Determine the (x, y) coordinate at the center of the cell enclosing the given text.  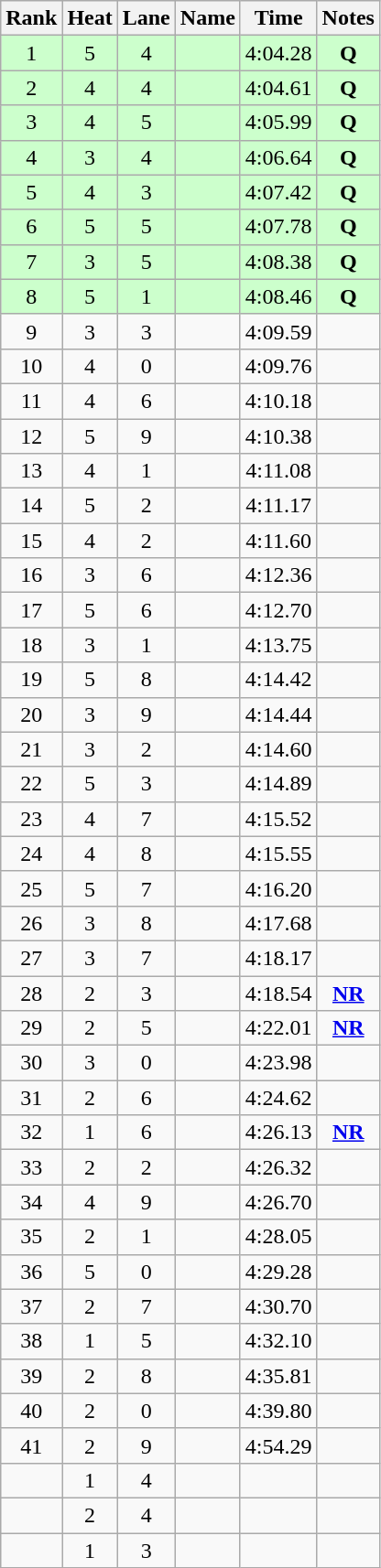
4:14.44 (278, 714)
4:07.78 (278, 227)
4:08.38 (278, 262)
4:32.10 (278, 1341)
Notes (348, 18)
4:28.05 (278, 1237)
4:08.46 (278, 296)
4:09.76 (278, 366)
31 (31, 1098)
22 (31, 784)
4:26.13 (278, 1133)
4:26.70 (278, 1202)
34 (31, 1202)
39 (31, 1376)
4:11.60 (278, 541)
4:30.70 (278, 1306)
4:16.20 (278, 888)
35 (31, 1237)
27 (31, 958)
4:09.59 (278, 331)
4:23.98 (278, 1063)
Time (278, 18)
Rank (31, 18)
4:18.54 (278, 993)
4:17.68 (278, 923)
12 (31, 436)
33 (31, 1167)
18 (31, 645)
4:26.32 (278, 1167)
4:14.60 (278, 749)
29 (31, 1028)
4:18.17 (278, 958)
19 (31, 680)
40 (31, 1411)
26 (31, 923)
Name (207, 18)
4:04.28 (278, 53)
4:39.80 (278, 1411)
14 (31, 506)
23 (31, 819)
13 (31, 471)
Lane (147, 18)
4:14.42 (278, 680)
11 (31, 401)
4:10.38 (278, 436)
4:10.18 (278, 401)
21 (31, 749)
4:14.89 (278, 784)
15 (31, 541)
4:35.81 (278, 1376)
4:06.64 (278, 157)
4:24.62 (278, 1098)
4:12.70 (278, 610)
24 (31, 854)
4:22.01 (278, 1028)
37 (31, 1306)
25 (31, 888)
4:07.42 (278, 192)
38 (31, 1341)
10 (31, 366)
4:13.75 (278, 645)
41 (31, 1445)
16 (31, 575)
28 (31, 993)
4:15.55 (278, 854)
4:29.28 (278, 1272)
17 (31, 610)
Heat (90, 18)
30 (31, 1063)
32 (31, 1133)
4:11.17 (278, 506)
4:12.36 (278, 575)
36 (31, 1272)
4:54.29 (278, 1445)
4:04.61 (278, 88)
4:15.52 (278, 819)
4:05.99 (278, 123)
20 (31, 714)
4:11.08 (278, 471)
